Return the (X, Y) coordinate for the center point of the cell that contains the specified text.  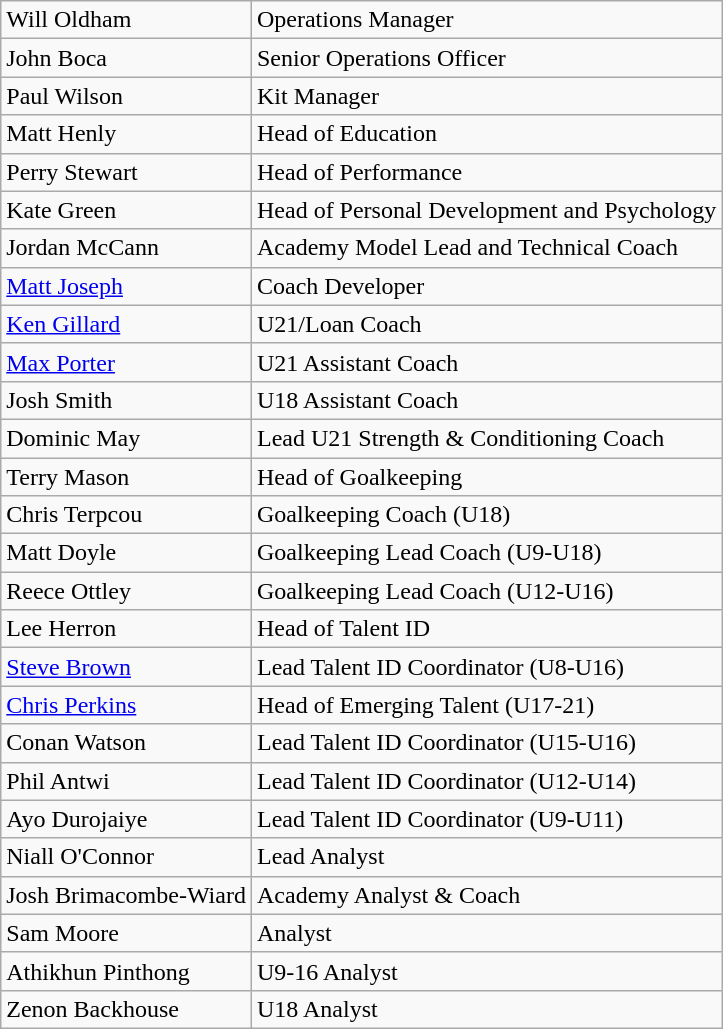
Analyst (486, 933)
Jordan McCann (126, 248)
Dominic May (126, 438)
Head of Emerging Talent (U17-21) (486, 705)
Lead Talent ID Coordinator (U8-U16) (486, 667)
Max Porter (126, 362)
Lead Talent ID Coordinator (U9-U11) (486, 819)
Goalkeeping Lead Coach (U9-U18) (486, 553)
Ken Gillard (126, 324)
Josh Smith (126, 400)
Head of Personal Development and Psychology (486, 210)
Conan Watson (126, 743)
Phil Antwi (126, 781)
Matt Henly (126, 134)
Kate Green (126, 210)
Lead Analyst (486, 857)
Head of Talent ID (486, 629)
Matt Doyle (126, 553)
Chris Perkins (126, 705)
U21/Loan Coach (486, 324)
Matt Joseph (126, 286)
Perry Stewart (126, 172)
Head of Goalkeeping (486, 477)
Senior Operations Officer (486, 58)
Operations Manager (486, 20)
U9-16 Analyst (486, 971)
Academy Model Lead and Technical Coach (486, 248)
Zenon Backhouse (126, 1009)
Lee Herron (126, 629)
U18 Analyst (486, 1009)
Chris Terpcou (126, 515)
Josh Brimacombe-Wiard (126, 895)
Ayo Durojaiye (126, 819)
Will Oldham (126, 20)
Lead Talent ID Coordinator (U12-U14) (486, 781)
Kit Manager (486, 96)
Athikhun Pinthong (126, 971)
Reece Ottley (126, 591)
U18 Assistant Coach (486, 400)
Goalkeeping Lead Coach (U12-U16) (486, 591)
Sam Moore (126, 933)
John Boca (126, 58)
Lead Talent ID Coordinator (U15-U16) (486, 743)
Steve Brown (126, 667)
Lead U21 Strength & Conditioning Coach (486, 438)
Niall O'Connor (126, 857)
U21 Assistant Coach (486, 362)
Paul Wilson (126, 96)
Coach Developer (486, 286)
Terry Mason (126, 477)
Goalkeeping Coach (U18) (486, 515)
Academy Analyst & Coach (486, 895)
Head of Education (486, 134)
Head of Performance (486, 172)
